For the text-containing cell, return its midpoint in (x, y) coordinate format. 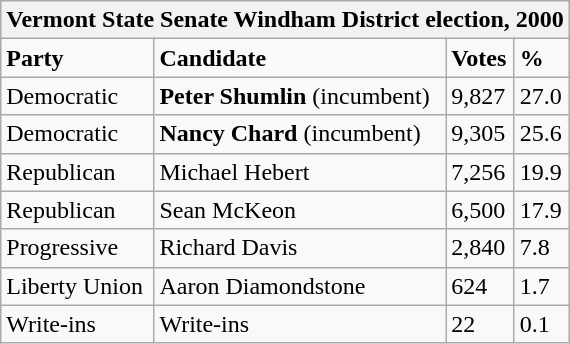
25.6 (542, 134)
Nancy Chard (incumbent) (300, 134)
% (542, 58)
9,305 (480, 134)
27.0 (542, 96)
19.9 (542, 172)
Peter Shumlin (incumbent) (300, 96)
Party (78, 58)
Richard Davis (300, 248)
Liberty Union (78, 286)
Vermont State Senate Windham District election, 2000 (286, 20)
17.9 (542, 210)
2,840 (480, 248)
0.1 (542, 324)
Michael Hebert (300, 172)
Aaron Diamondstone (300, 286)
Sean McKeon (300, 210)
7.8 (542, 248)
1.7 (542, 286)
7,256 (480, 172)
6,500 (480, 210)
22 (480, 324)
624 (480, 286)
Votes (480, 58)
9,827 (480, 96)
Candidate (300, 58)
Progressive (78, 248)
